Locate the cell with the specified text and output its (x, y) center coordinate. 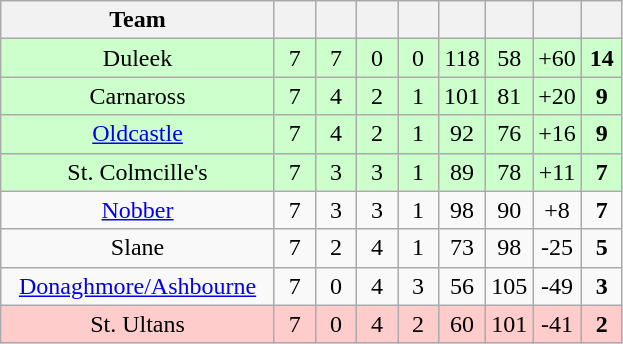
St. Ultans (138, 324)
73 (462, 248)
Team (138, 20)
Slane (138, 248)
14 (602, 58)
+8 (558, 210)
Donaghmore/Ashbourne (138, 286)
76 (510, 134)
+20 (558, 96)
92 (462, 134)
5 (602, 248)
60 (462, 324)
118 (462, 58)
89 (462, 172)
Carnaross (138, 96)
81 (510, 96)
-41 (558, 324)
56 (462, 286)
+16 (558, 134)
Nobber (138, 210)
78 (510, 172)
105 (510, 286)
-49 (558, 286)
St. Colmcille's (138, 172)
+60 (558, 58)
Oldcastle (138, 134)
-25 (558, 248)
+11 (558, 172)
58 (510, 58)
90 (510, 210)
Duleek (138, 58)
